Scan for the cell matching the given text and deliver its (x, y) coordinate at center. 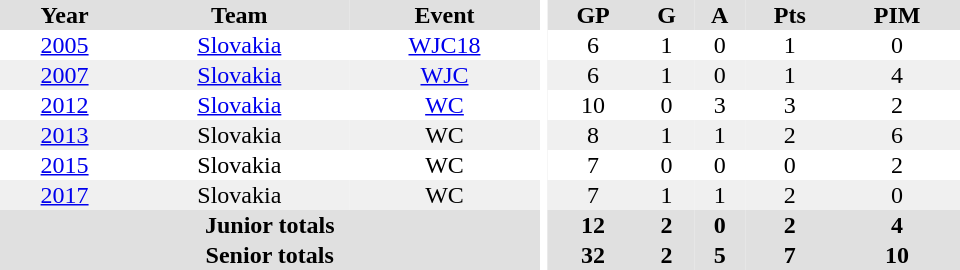
2007 (64, 75)
A (720, 15)
WJC (445, 75)
Senior totals (270, 255)
2013 (64, 135)
2015 (64, 165)
5 (720, 255)
2012 (64, 105)
8 (593, 135)
WJC18 (445, 45)
Pts (790, 15)
Event (445, 15)
PIM (897, 15)
GP (593, 15)
Junior totals (270, 225)
2005 (64, 45)
2017 (64, 195)
Year (64, 15)
12 (593, 225)
Team (239, 15)
G (666, 15)
32 (593, 255)
